Provide the (x, y) coordinate of the cell's center where the given text is located.  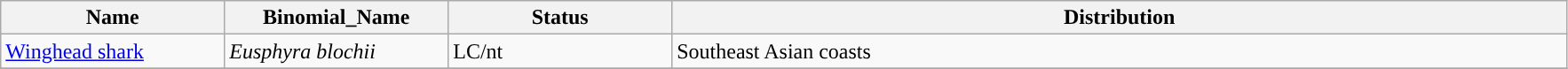
Distribution (1120, 18)
Southeast Asian coasts (1120, 51)
Eusphyra blochii (337, 51)
Binomial_Name (337, 18)
Status (560, 18)
Name (113, 18)
Winghead shark (113, 51)
LC/nt (560, 51)
